Pinpoint the cell where the given text exists, returning its [X, Y] midpoint coordinate. 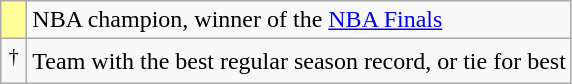
† [14, 62]
Team with the best regular season record, or tie for best [300, 62]
NBA champion, winner of the NBA Finals [300, 20]
